Return (X, Y) of the center of cell containing provided text 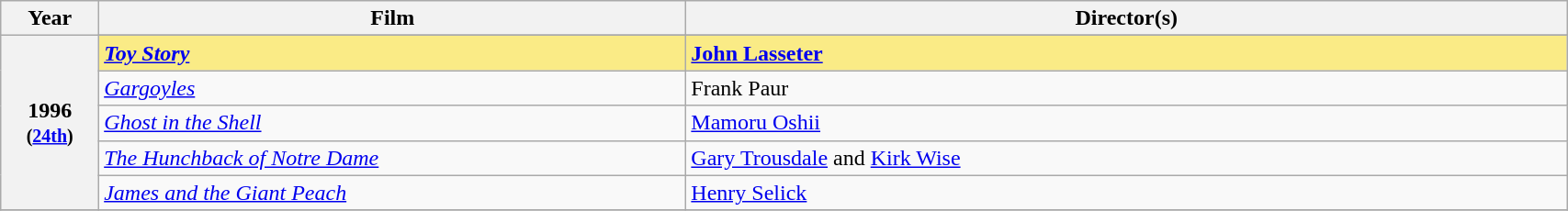
Henry Selick (1126, 193)
James and the Giant Peach (393, 193)
Toy Story (393, 53)
Mamoru Oshii (1126, 123)
John Lasseter (1126, 53)
The Hunchback of Notre Dame (393, 158)
Gargoyles (393, 88)
Gary Trousdale and Kirk Wise (1126, 158)
1996 (24th) (50, 123)
Frank Paur (1126, 88)
Director(s) (1126, 18)
Ghost in the Shell (393, 123)
Year (50, 18)
Film (393, 18)
